Return the (X, Y) coordinate for the center point of the cell that contains the specified text.  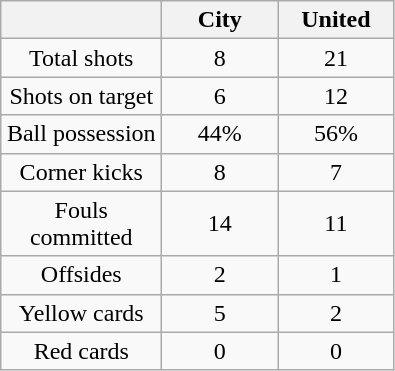
11 (336, 224)
Shots on target (82, 96)
5 (220, 313)
7 (336, 172)
6 (220, 96)
Yellow cards (82, 313)
12 (336, 96)
14 (220, 224)
Corner kicks (82, 172)
Offsides (82, 275)
City (220, 20)
56% (336, 134)
44% (220, 134)
Red cards (82, 351)
21 (336, 58)
Ball possession (82, 134)
Fouls committed (82, 224)
1 (336, 275)
United (336, 20)
Total shots (82, 58)
